Return (x, y) of the center of cell containing provided text 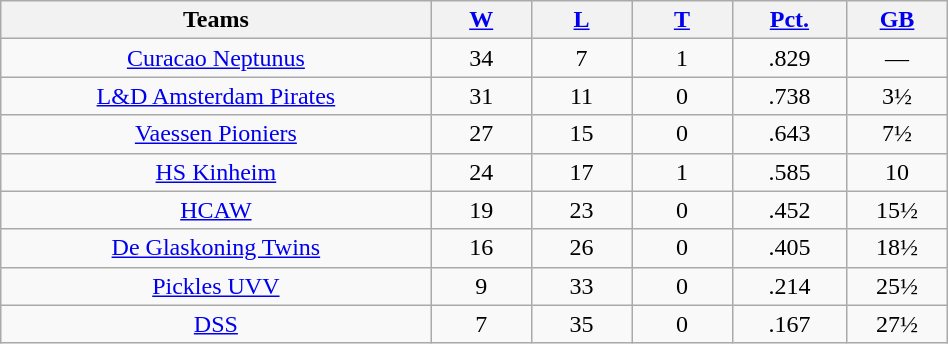
.452 (790, 210)
15 (581, 134)
27½ (897, 324)
Teams (216, 20)
.829 (790, 58)
HS Kinheim (216, 172)
19 (481, 210)
26 (581, 248)
W (481, 20)
.167 (790, 324)
33 (581, 286)
Curacao Neptunus (216, 58)
GB (897, 20)
L (581, 20)
Vaessen Pioniers (216, 134)
De Glaskoning Twins (216, 248)
.214 (790, 286)
9 (481, 286)
16 (481, 248)
DSS (216, 324)
.585 (790, 172)
L&D Amsterdam Pirates (216, 96)
— (897, 58)
17 (581, 172)
18½ (897, 248)
Pickles UVV (216, 286)
31 (481, 96)
T (682, 20)
Pct. (790, 20)
23 (581, 210)
7½ (897, 134)
.405 (790, 248)
.738 (790, 96)
3½ (897, 96)
25½ (897, 286)
10 (897, 172)
35 (581, 324)
27 (481, 134)
24 (481, 172)
HCAW (216, 210)
.643 (790, 134)
15½ (897, 210)
11 (581, 96)
34 (481, 58)
